From the cell containing the given text, extract its center point as (X, Y) coordinate. 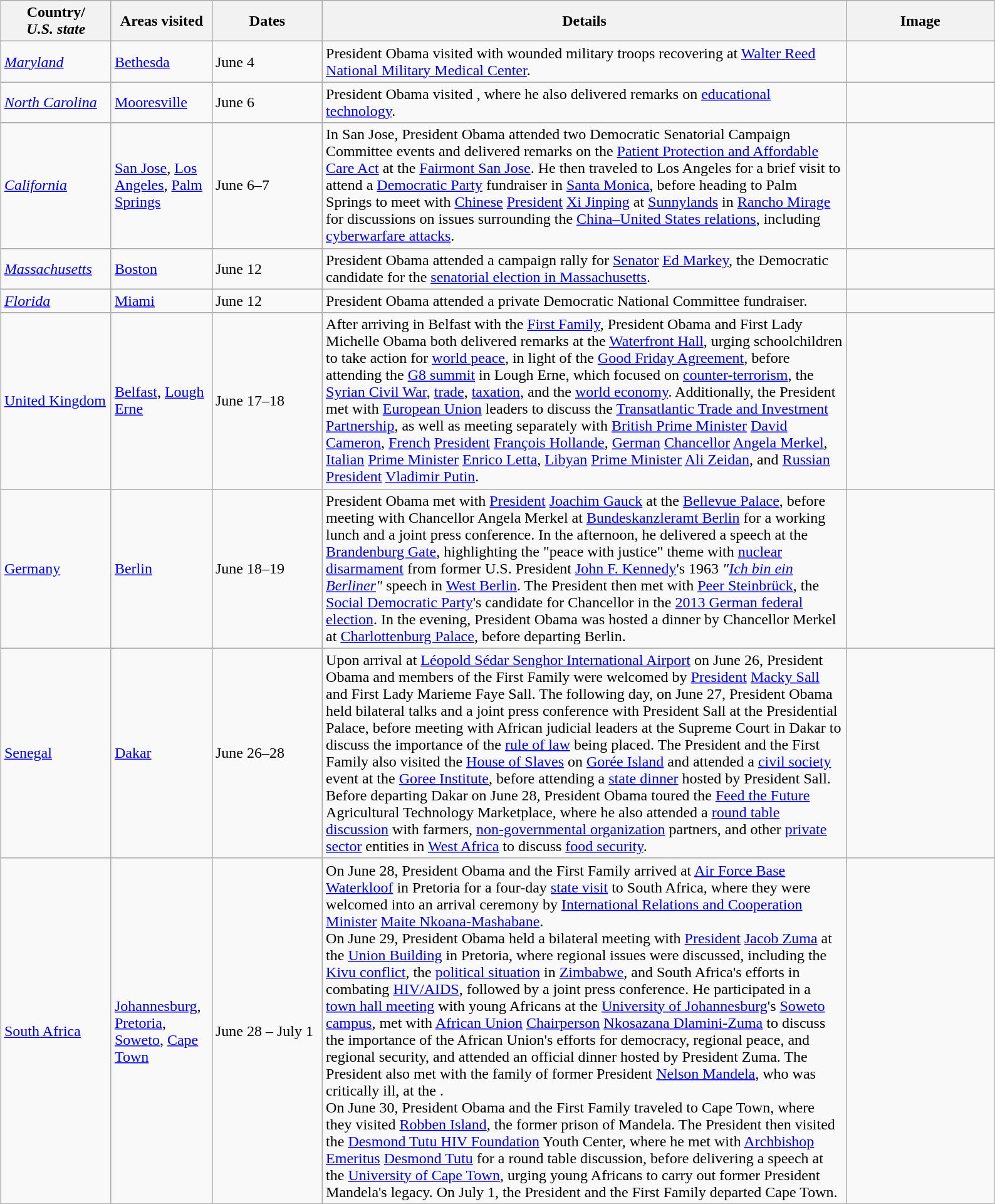
Maryland (56, 61)
South Africa (56, 1030)
Johannesburg, Pretoria, Soweto, Cape Town (162, 1030)
June 6–7 (267, 186)
June 18–19 (267, 568)
Senegal (56, 753)
Berlin (162, 568)
Image (920, 21)
President Obama attended a campaign rally for Senator Ed Markey, the Democratic candidate for the senatorial election in Massachusetts. (585, 268)
Dates (267, 21)
June 17–18 (267, 401)
Massachusetts (56, 268)
President Obama visited with wounded military troops recovering at Walter Reed National Military Medical Center. (585, 61)
June 4 (267, 61)
North Carolina (56, 103)
San Jose, Los Angeles, Palm Springs (162, 186)
Details (585, 21)
Dakar (162, 753)
Country/U.S. state (56, 21)
Mooresville (162, 103)
Belfast, Lough Erne (162, 401)
California (56, 186)
Germany (56, 568)
President Obama visited , where he also delivered remarks on educational technology. (585, 103)
Areas visited (162, 21)
United Kingdom (56, 401)
Miami (162, 301)
June 28 – July 1 (267, 1030)
June 6 (267, 103)
Florida (56, 301)
Bethesda (162, 61)
President Obama attended a private Democratic National Committee fundraiser. (585, 301)
Boston (162, 268)
June 26–28 (267, 753)
